Capture the cell that displays the provided text and extract its (X, Y) central coordinate. 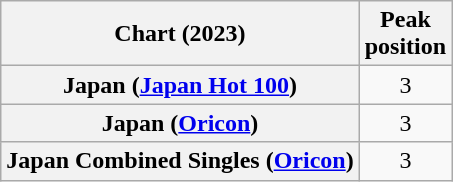
Japan (Oricon) (180, 123)
Japan Combined Singles (Oricon) (180, 161)
Peakposition (405, 34)
Japan (Japan Hot 100) (180, 85)
Chart (2023) (180, 34)
